Capture the cell that displays the provided text and extract its (x, y) central coordinate. 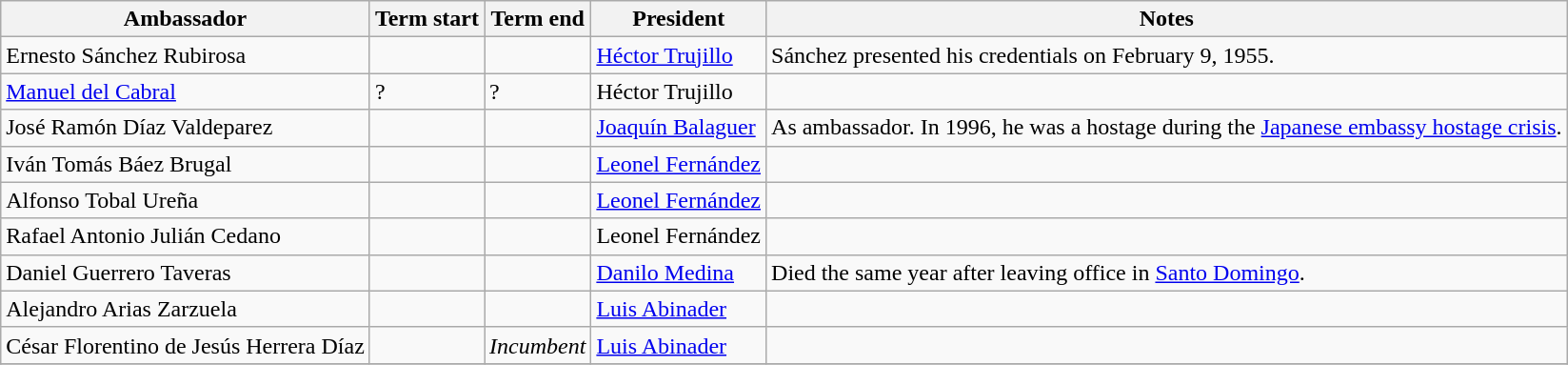
César Florentino de Jesús Herrera Díaz (186, 345)
Daniel Guerrero Taveras (186, 273)
Danilo Medina (679, 273)
Ernesto Sánchez Rubirosa (186, 55)
Term end (537, 19)
Iván Tomás Báez Brugal (186, 164)
Joaquín Balaguer (679, 128)
José Ramón Díaz Valdeparez (186, 128)
Sánchez presented his credentials on February 9, 1955. (1167, 55)
Incumbent (537, 345)
Notes (1167, 19)
President (679, 19)
Rafael Antonio Julián Cedano (186, 236)
As ambassador. In 1996, he was a hostage during the Japanese embassy hostage crisis. (1167, 128)
Manuel del Cabral (186, 91)
Term start (427, 19)
Alejandro Arias Zarzuela (186, 309)
Alfonso Tobal Ureña (186, 200)
Ambassador (186, 19)
Died the same year after leaving office in Santo Domingo. (1167, 273)
